Capture the cell that displays the provided text and extract its (X, Y) central coordinate. 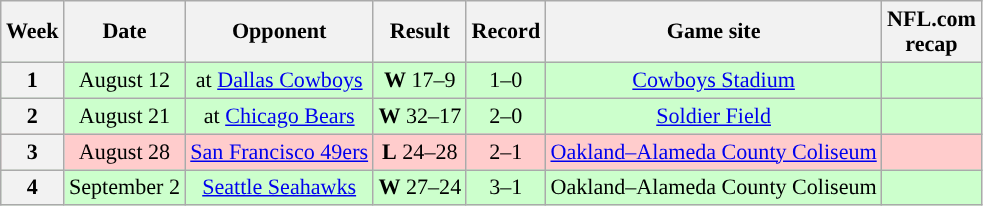
at Dallas Cowboys (279, 80)
September 2 (124, 187)
2–1 (506, 151)
August 12 (124, 80)
Cowboys Stadium (714, 80)
Date (124, 30)
Game site (714, 30)
3 (32, 151)
W 27–24 (420, 187)
August 21 (124, 116)
4 (32, 187)
Seattle Seahawks (279, 187)
1–0 (506, 80)
at Chicago Bears (279, 116)
1 (32, 80)
Week (32, 30)
Soldier Field (714, 116)
W 17–9 (420, 80)
NFL.comrecap (932, 30)
Result (420, 30)
2 (32, 116)
W 32–17 (420, 116)
August 28 (124, 151)
Record (506, 30)
2–0 (506, 116)
Opponent (279, 30)
3–1 (506, 187)
San Francisco 49ers (279, 151)
L 24–28 (420, 151)
